Identify which cell holds the provided text, then report its (X, Y) central coordinate. 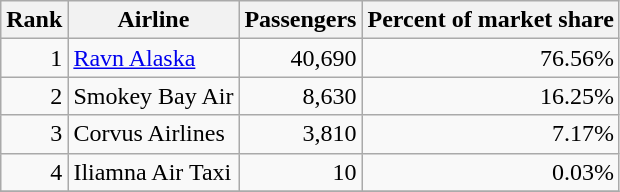
Corvus Airlines (154, 134)
8,630 (300, 96)
10 (300, 172)
Rank (34, 20)
40,690 (300, 58)
2 (34, 96)
Percent of market share (490, 20)
3 (34, 134)
16.25% (490, 96)
4 (34, 172)
0.03% (490, 172)
1 (34, 58)
3,810 (300, 134)
Smokey Bay Air (154, 96)
Airline (154, 20)
7.17% (490, 134)
Iliamna Air Taxi (154, 172)
Ravn Alaska (154, 58)
Passengers (300, 20)
76.56% (490, 58)
